Scan for the cell matching the given text and deliver its (x, y) coordinate at center. 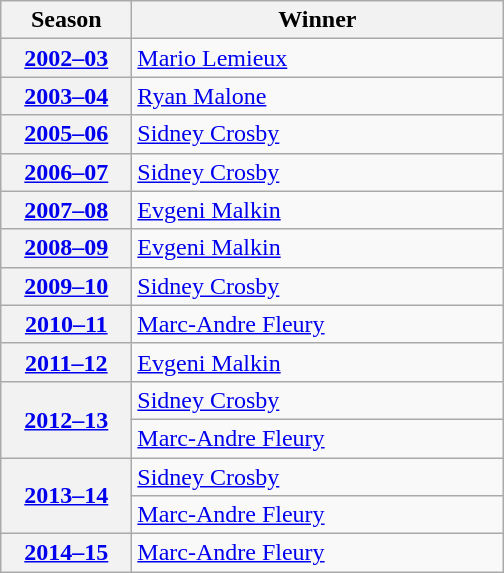
2009–10 (66, 286)
Season (66, 20)
2005–06 (66, 134)
Winner (318, 20)
2012–13 (66, 419)
2014–15 (66, 553)
Ryan Malone (318, 96)
2006–07 (66, 172)
Mario Lemieux (318, 58)
2007–08 (66, 210)
2013–14 (66, 496)
2003–04 (66, 96)
2011–12 (66, 362)
2002–03 (66, 58)
2010–11 (66, 324)
2008–09 (66, 248)
